Search for the cell housing the specified text and yield its (X, Y) center coordinate. 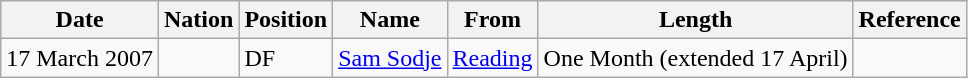
From (492, 20)
One Month (extended 17 April) (696, 58)
Reading (492, 58)
Nation (198, 20)
Position (286, 20)
Reference (910, 20)
DF (286, 58)
Date (80, 20)
Sam Sodje (390, 58)
Name (390, 20)
Length (696, 20)
17 March 2007 (80, 58)
